Search for the cell housing the specified text and yield its [x, y] center coordinate. 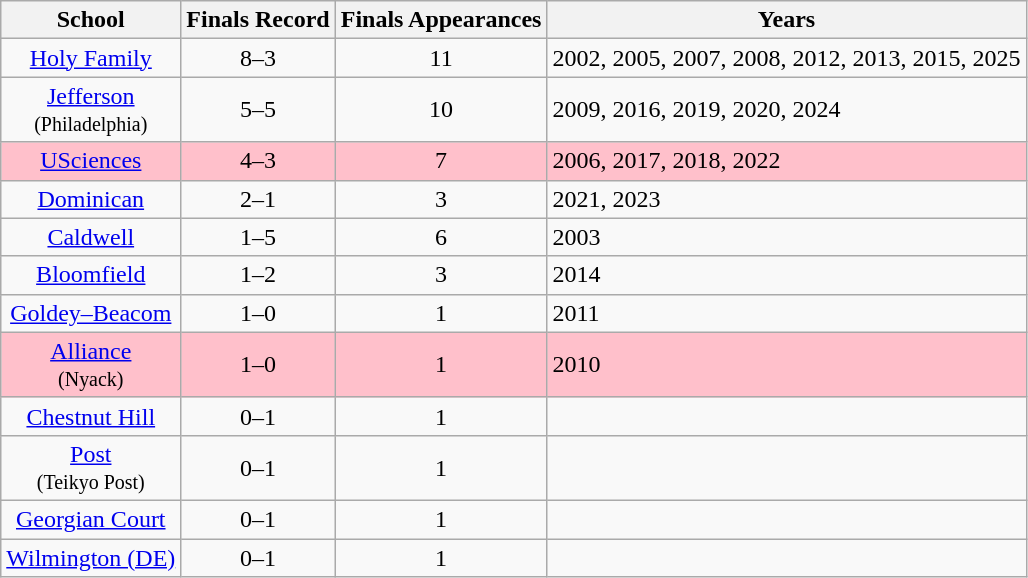
4–3 [258, 161]
Holy Family [91, 58]
1–5 [258, 237]
Jefferson(Philadelphia) [91, 110]
Bloomfield [91, 275]
Alliance(Nyack) [91, 364]
2002, 2005, 2007, 2008, 2012, 2013, 2015, 2025 [786, 58]
6 [441, 237]
School [91, 20]
Caldwell [91, 237]
2011 [786, 313]
10 [441, 110]
2010 [786, 364]
Finals Appearances [441, 20]
5–5 [258, 110]
2014 [786, 275]
2021, 2023 [786, 199]
Goldey–Beacom [91, 313]
Georgian Court [91, 519]
2009, 2016, 2019, 2020, 2024 [786, 110]
2003 [786, 237]
Years [786, 20]
8–3 [258, 58]
USciences [91, 161]
11 [441, 58]
Dominican [91, 199]
Wilmington (DE) [91, 557]
Post(Teikyo Post) [91, 468]
2–1 [258, 199]
Finals Record [258, 20]
1–2 [258, 275]
2006, 2017, 2018, 2022 [786, 161]
7 [441, 161]
Chestnut Hill [91, 416]
